Capture the cell that displays the provided text and extract its [X, Y] central coordinate. 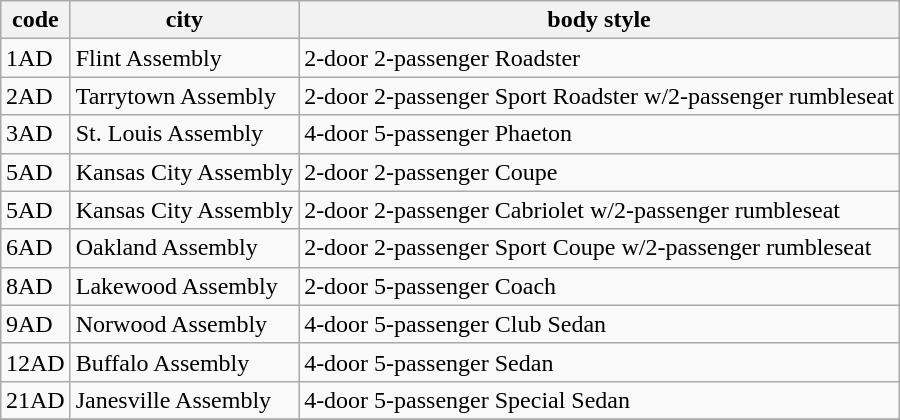
2-door 2-passenger Sport Coupe w/2-passenger rumbleseat [600, 248]
code [35, 20]
6AD [35, 248]
4-door 5-passenger Phaeton [600, 134]
Tarrytown Assembly [184, 96]
Oakland Assembly [184, 248]
3AD [35, 134]
2AD [35, 96]
St. Louis Assembly [184, 134]
21AD [35, 400]
4-door 5-passenger Special Sedan [600, 400]
4-door 5-passenger Sedan [600, 362]
2-door 2-passenger Cabriolet w/2-passenger rumbleseat [600, 210]
Buffalo Assembly [184, 362]
1AD [35, 58]
12AD [35, 362]
Lakewood Assembly [184, 286]
4-door 5-passenger Club Sedan [600, 324]
Norwood Assembly [184, 324]
Flint Assembly [184, 58]
2-door 2-passenger Roadster [600, 58]
2-door 2-passenger Sport Roadster w/2-passenger rumbleseat [600, 96]
Janesville Assembly [184, 400]
2-door 5-passenger Coach [600, 286]
city [184, 20]
8AD [35, 286]
body style [600, 20]
2-door 2-passenger Coupe [600, 172]
9AD [35, 324]
